For the text-containing cell, return its midpoint in [x, y] coordinate format. 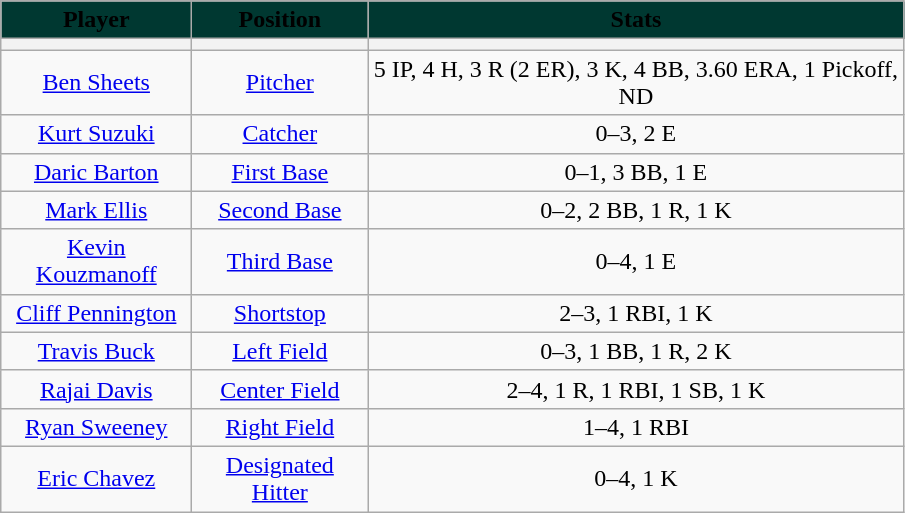
Kevin Kouzmanoff [96, 262]
0–1, 3 BB, 1 E [636, 172]
Daric Barton [96, 172]
Right Field [280, 427]
Cliff Pennington [96, 313]
0–3, 1 BB, 1 R, 2 K [636, 351]
1–4, 1 RBI [636, 427]
Second Base [280, 210]
Pitcher [280, 82]
0–4, 1 K [636, 478]
Designated Hitter [280, 478]
Ryan Sweeney [96, 427]
Player [96, 20]
Left Field [280, 351]
0–4, 1 E [636, 262]
Catcher [280, 134]
0–2, 2 BB, 1 R, 1 K [636, 210]
Shortstop [280, 313]
First Base [280, 172]
Travis Buck [96, 351]
2–4, 1 R, 1 RBI, 1 SB, 1 K [636, 389]
Eric Chavez [96, 478]
Mark Ellis [96, 210]
0–3, 2 E [636, 134]
Center Field [280, 389]
Ben Sheets [96, 82]
2–3, 1 RBI, 1 K [636, 313]
5 IP, 4 H, 3 R (2 ER), 3 K, 4 BB, 3.60 ERA, 1 Pickoff, ND [636, 82]
Third Base [280, 262]
Position [280, 20]
Stats [636, 20]
Rajai Davis [96, 389]
Kurt Suzuki [96, 134]
